Extract the [X, Y] coordinate from the center of the cell holding the provided text.  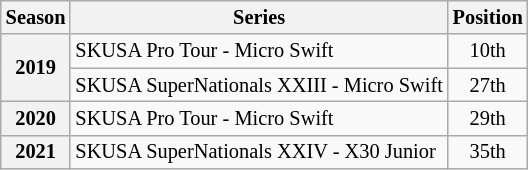
Season [36, 17]
Series [258, 17]
SKUSA SuperNationals XXIV - X30 Junior [258, 152]
Position [488, 17]
27th [488, 85]
29th [488, 118]
2019 [36, 68]
2021 [36, 152]
35th [488, 152]
10th [488, 51]
SKUSA SuperNationals XXIII - Micro Swift [258, 85]
2020 [36, 118]
